Locate the cell with the specified text and output its [x, y] center coordinate. 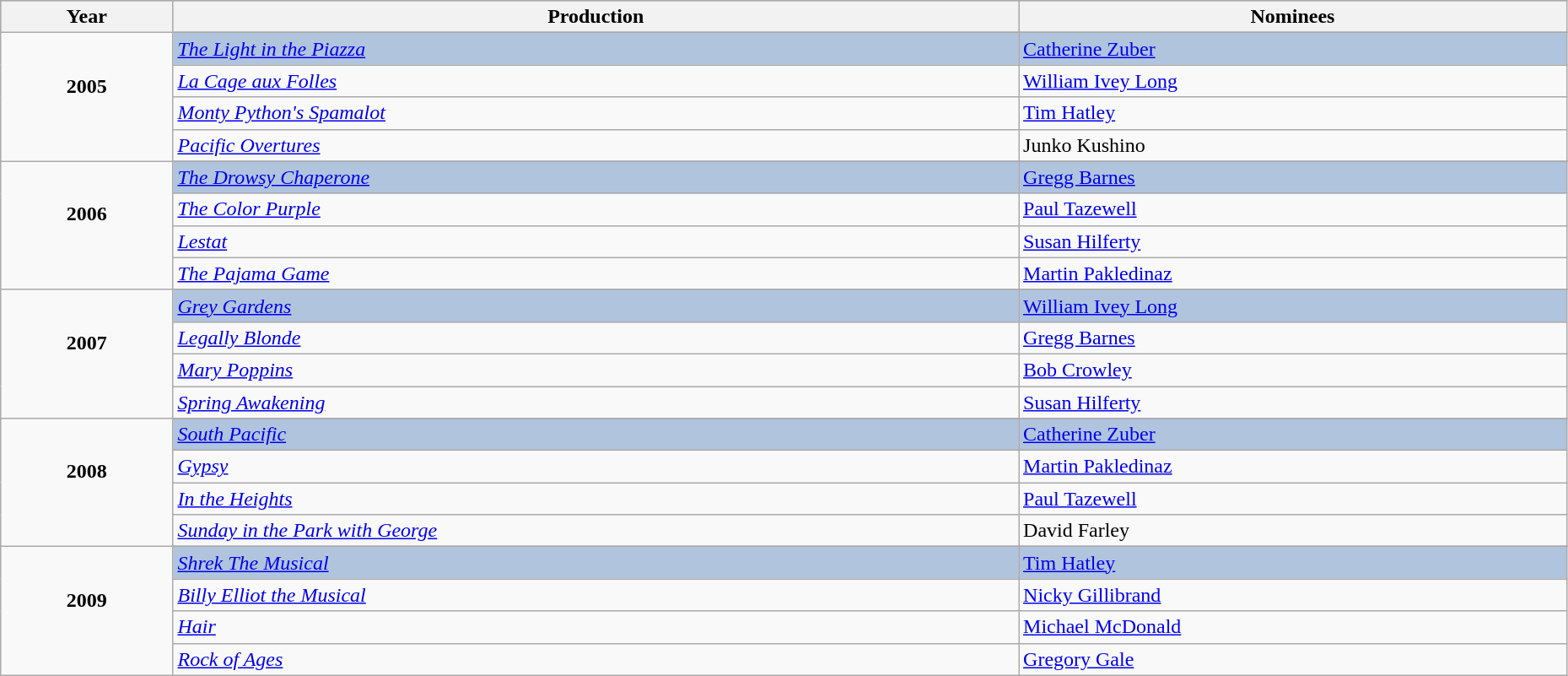
The Drowsy Chaperone [595, 177]
David Farley [1293, 531]
South Pacific [595, 435]
2008 [87, 483]
Monty Python's Spamalot [595, 113]
Production [595, 17]
Rock of Ages [595, 659]
Gypsy [595, 467]
In the Heights [595, 499]
Year [87, 17]
The Pajama Game [595, 273]
The Light in the Piazza [595, 49]
Spring Awakening [595, 403]
Billy Elliot the Musical [595, 595]
Grey Gardens [595, 306]
Pacific Overtures [595, 145]
Mary Poppins [595, 370]
2006 [87, 225]
Bob Crowley [1293, 370]
Lestat [595, 241]
2005 [87, 97]
Sunday in the Park with George [595, 531]
Legally Blonde [595, 338]
2007 [87, 354]
Hair [595, 627]
Gregory Gale [1293, 659]
Nominees [1293, 17]
2009 [87, 611]
La Cage aux Folles [595, 81]
Shrek The Musical [595, 563]
Michael McDonald [1293, 627]
Nicky Gillibrand [1293, 595]
Junko Kushino [1293, 145]
The Color Purple [595, 209]
